Detect which cell encompasses the target text, then output its (x, y) center coordinate. 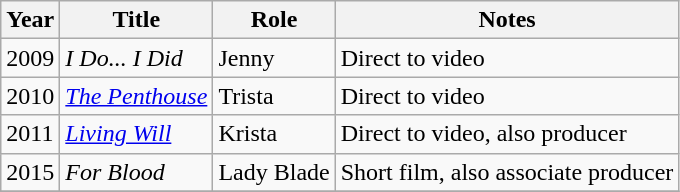
Title (136, 20)
Trista (274, 96)
Role (274, 20)
2011 (30, 134)
Notes (507, 20)
The Penthouse (136, 96)
Direct to video, also producer (507, 134)
2010 (30, 96)
Living Will (136, 134)
I Do... I Did (136, 58)
Lady Blade (274, 172)
Jenny (274, 58)
Year (30, 20)
Short film, also associate producer (507, 172)
For Blood (136, 172)
2015 (30, 172)
Krista (274, 134)
2009 (30, 58)
